Provide the [X, Y] coordinate of the cell's center where the given text is located.  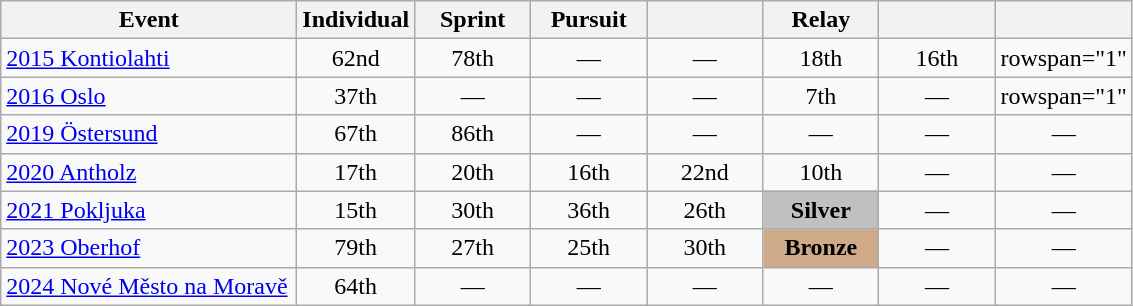
Pursuit [589, 20]
67th [356, 134]
2021 Pokljuka [149, 210]
79th [356, 248]
36th [589, 210]
Relay [821, 20]
7th [821, 96]
2023 Oberhof [149, 248]
25th [589, 248]
15th [356, 210]
10th [821, 172]
26th [705, 210]
27th [473, 248]
Silver [821, 210]
2015 Kontiolahti [149, 58]
Sprint [473, 20]
78th [473, 58]
2019 Östersund [149, 134]
37th [356, 96]
Bronze [821, 248]
18th [821, 58]
22nd [705, 172]
2024 Nové Město na Moravě [149, 286]
17th [356, 172]
2020 Antholz [149, 172]
86th [473, 134]
20th [473, 172]
64th [356, 286]
Individual [356, 20]
Event [149, 20]
62nd [356, 58]
2016 Oslo [149, 96]
